Extract the [x, y] coordinate from the center of the cell holding the provided text.  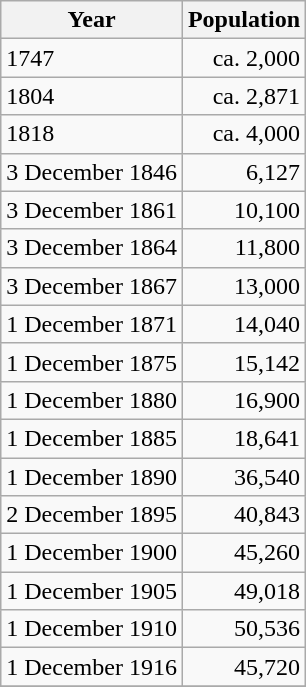
3 December 1861 [92, 210]
1 December 1871 [92, 324]
1 December 1885 [92, 438]
15,142 [244, 362]
3 December 1864 [92, 248]
10,100 [244, 210]
1 December 1910 [92, 629]
50,536 [244, 629]
45,720 [244, 667]
13,000 [244, 286]
16,900 [244, 400]
49,018 [244, 591]
1804 [92, 96]
ca. 2,871 [244, 96]
2 December 1895 [92, 515]
1818 [92, 134]
Population [244, 20]
ca. 4,000 [244, 134]
36,540 [244, 477]
1 December 1880 [92, 400]
3 December 1846 [92, 172]
18,641 [244, 438]
3 December 1867 [92, 286]
ca. 2,000 [244, 58]
1 December 1900 [92, 553]
1 December 1890 [92, 477]
1 December 1916 [92, 667]
1 December 1905 [92, 591]
11,800 [244, 248]
6,127 [244, 172]
45,260 [244, 553]
1 December 1875 [92, 362]
Year [92, 20]
14,040 [244, 324]
40,843 [244, 515]
1747 [92, 58]
